Pinpoint the cell where the given text exists, returning its [x, y] midpoint coordinate. 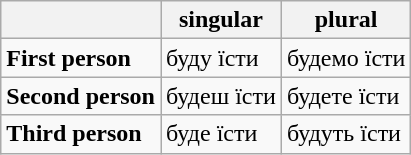
First person [81, 58]
Third person [81, 134]
будете їсти [346, 96]
singular [220, 20]
Second person [81, 96]
plural [346, 20]
буду їсти [220, 58]
буде їсти [220, 134]
будеш їсти [220, 96]
будемо їсти [346, 58]
будуть їсти [346, 134]
